Search for the cell housing the specified text and yield its (X, Y) center coordinate. 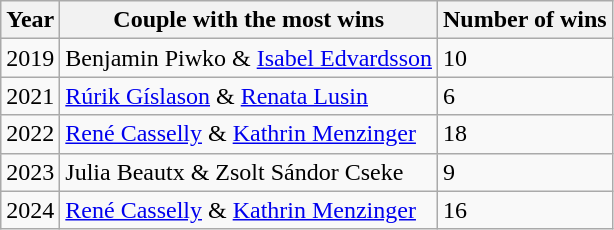
2022 (30, 134)
Year (30, 20)
Benjamin Piwko & Isabel Edvardsson (249, 58)
9 (526, 172)
2021 (30, 96)
10 (526, 58)
2024 (30, 210)
16 (526, 210)
2019 (30, 58)
Julia Beautx & Zsolt Sándor Cseke (249, 172)
Couple with the most wins (249, 20)
6 (526, 96)
Rúrik Gíslason & Renata Lusin (249, 96)
18 (526, 134)
2023 (30, 172)
Number of wins (526, 20)
